Locate the cell with the specified text and output its [X, Y] center coordinate. 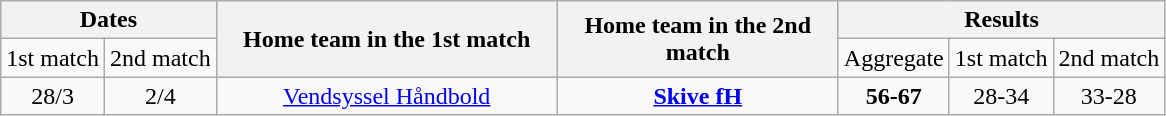
Skive fH [698, 96]
Results [1001, 20]
28-34 [1001, 96]
Aggregate [894, 58]
2/4 [160, 96]
33-28 [1109, 96]
Home team in the 2nd match [698, 39]
28/3 [53, 96]
Dates [108, 20]
Vendsyssel Håndbold [386, 96]
56-67 [894, 96]
Home team in the 1st match [386, 39]
